Extract the (X, Y) coordinate from the center of the cell holding the provided text.  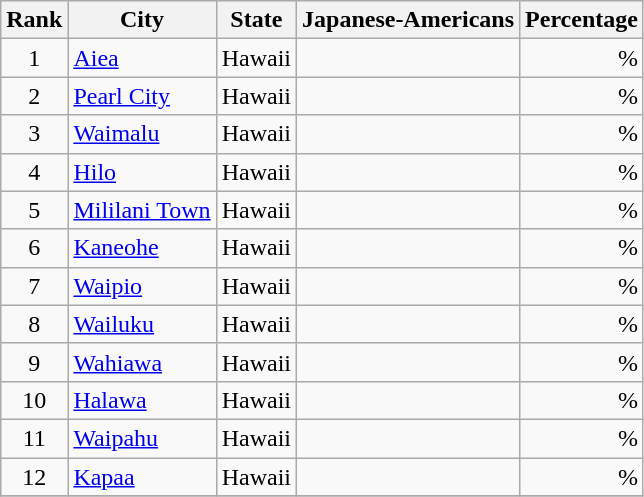
7 (34, 286)
5 (34, 210)
Kaneohe (142, 248)
State (256, 20)
Kapaa (142, 477)
10 (34, 400)
Rank (34, 20)
Japanese-Americans (408, 20)
1 (34, 58)
Hilo (142, 172)
3 (34, 134)
4 (34, 172)
2 (34, 96)
City (142, 20)
Waipio (142, 286)
Wahiawa (142, 362)
Mililani Town (142, 210)
11 (34, 438)
Percentage (582, 20)
8 (34, 324)
12 (34, 477)
9 (34, 362)
Wailuku (142, 324)
Pearl City (142, 96)
Aiea (142, 58)
Waimalu (142, 134)
Halawa (142, 400)
6 (34, 248)
Waipahu (142, 438)
